Extract the [X, Y] coordinate from the center of the cell holding the provided text.  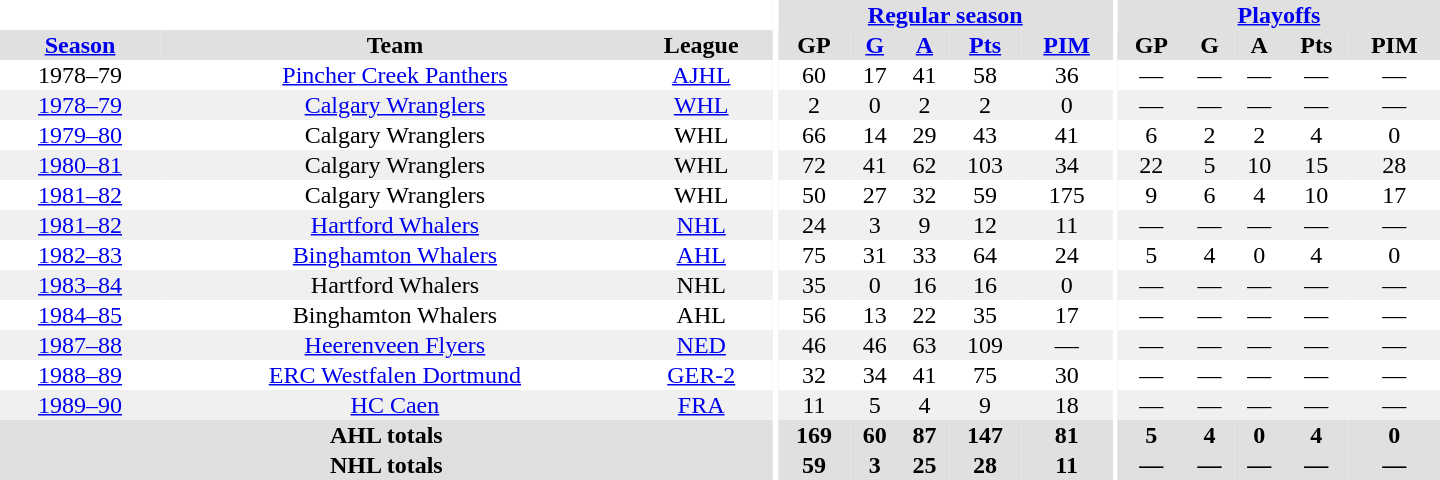
AJHL [702, 75]
1987–88 [80, 345]
169 [814, 435]
League [702, 45]
30 [1066, 375]
15 [1316, 165]
27 [875, 195]
1988–89 [80, 375]
NED [702, 345]
1982–83 [80, 255]
66 [814, 135]
87 [925, 435]
81 [1066, 435]
63 [925, 345]
18 [1066, 405]
1984–85 [80, 315]
175 [1066, 195]
ERC Westfalen Dortmund [395, 375]
14 [875, 135]
109 [985, 345]
58 [985, 75]
Pincher Creek Panthers [395, 75]
12 [985, 225]
36 [1066, 75]
Season [80, 45]
31 [875, 255]
62 [925, 165]
NHL totals [386, 465]
25 [925, 465]
147 [985, 435]
33 [925, 255]
64 [985, 255]
1989–90 [80, 405]
72 [814, 165]
Regular season [945, 15]
43 [985, 135]
13 [875, 315]
50 [814, 195]
56 [814, 315]
103 [985, 165]
Playoffs [1279, 15]
Team [395, 45]
HC Caen [395, 405]
Heerenveen Flyers [395, 345]
AHL totals [386, 435]
FRA [702, 405]
29 [925, 135]
1980–81 [80, 165]
GER-2 [702, 375]
1979–80 [80, 135]
1983–84 [80, 285]
